Return the (x, y) coordinate for the center point of the cell that contains the specified text.  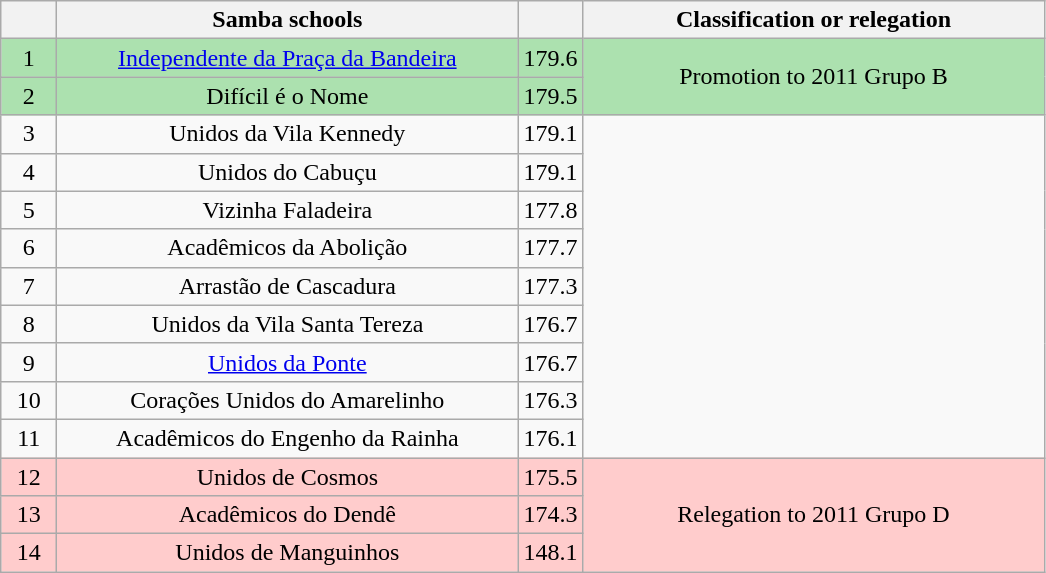
177.7 (550, 248)
Corações Unidos do Amarelinho (288, 400)
Unidos da Vila Kennedy (288, 134)
4 (29, 172)
12 (29, 477)
1 (29, 58)
Unidos do Cabuçu (288, 172)
Difícil é o Nome (288, 96)
Acadêmicos do Dendê (288, 515)
10 (29, 400)
Unidos da Ponte (288, 362)
Acadêmicos da Abolição (288, 248)
179.5 (550, 96)
Classification or relegation (814, 20)
5 (29, 210)
Unidos da Vila Santa Tereza (288, 324)
8 (29, 324)
13 (29, 515)
Relegation to 2011 Grupo D (814, 515)
Unidos de Cosmos (288, 477)
174.3 (550, 515)
Promotion to 2011 Grupo B (814, 77)
7 (29, 286)
176.1 (550, 438)
176.3 (550, 400)
3 (29, 134)
9 (29, 362)
Arrastão de Cascadura (288, 286)
175.5 (550, 477)
177.3 (550, 286)
Acadêmicos do Engenho da Rainha (288, 438)
177.8 (550, 210)
179.6 (550, 58)
148.1 (550, 553)
Independente da Praça da Bandeira (288, 58)
6 (29, 248)
2 (29, 96)
Unidos de Manguinhos (288, 553)
11 (29, 438)
Vizinha Faladeira (288, 210)
14 (29, 553)
Samba schools (288, 20)
